Search for the cell housing the specified text and yield its (x, y) center coordinate. 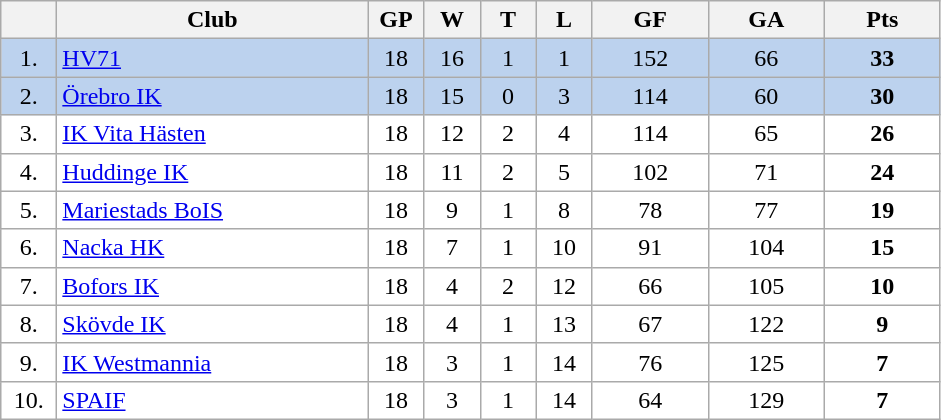
11 (452, 172)
8. (29, 324)
Örebro IK (212, 96)
16 (452, 58)
24 (882, 172)
Pts (882, 20)
152 (650, 58)
8 (564, 210)
60 (766, 96)
105 (766, 286)
L (564, 20)
9. (29, 362)
76 (650, 362)
Huddinge IK (212, 172)
1. (29, 58)
6. (29, 248)
13 (564, 324)
129 (766, 400)
0 (508, 96)
Bofors IK (212, 286)
4. (29, 172)
7. (29, 286)
67 (650, 324)
3. (29, 134)
5. (29, 210)
77 (766, 210)
91 (650, 248)
Club (212, 20)
T (508, 20)
71 (766, 172)
IK Westmannia (212, 362)
10. (29, 400)
HV71 (212, 58)
19 (882, 210)
Nacka HK (212, 248)
IK Vita Hästen (212, 134)
122 (766, 324)
Mariestads BoIS (212, 210)
GP (396, 20)
W (452, 20)
33 (882, 58)
SPAIF (212, 400)
102 (650, 172)
GF (650, 20)
30 (882, 96)
2. (29, 96)
65 (766, 134)
64 (650, 400)
5 (564, 172)
78 (650, 210)
GA (766, 20)
26 (882, 134)
104 (766, 248)
Skövde IK (212, 324)
125 (766, 362)
